Detect which cell encompasses the target text, then output its [x, y] center coordinate. 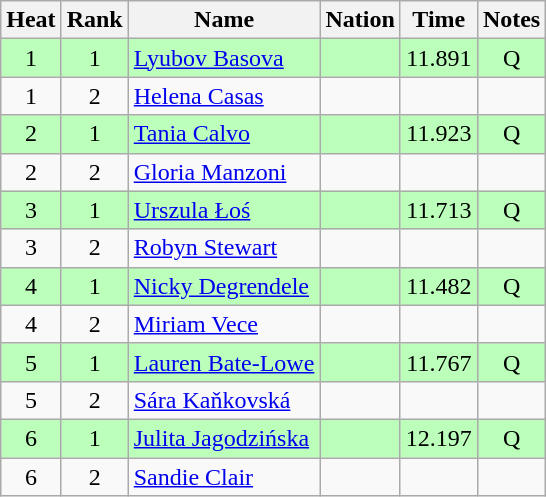
Nicky Degrendele [224, 286]
Miriam Vece [224, 324]
11.767 [438, 362]
Time [438, 20]
Nation [360, 20]
Urszula Łoś [224, 210]
11.891 [438, 58]
Lyubov Basova [224, 58]
Notes [511, 20]
Julita Jagodzińska [224, 438]
Gloria Manzoni [224, 172]
11.713 [438, 210]
Sára Kaňkovská [224, 400]
Heat [31, 20]
Sandie Clair [224, 477]
Name [224, 20]
Helena Casas [224, 96]
Tania Calvo [224, 134]
Robyn Stewart [224, 248]
12.197 [438, 438]
11.482 [438, 286]
11.923 [438, 134]
Rank [94, 20]
Lauren Bate-Lowe [224, 362]
